Search for the cell housing the specified text and yield its (x, y) center coordinate. 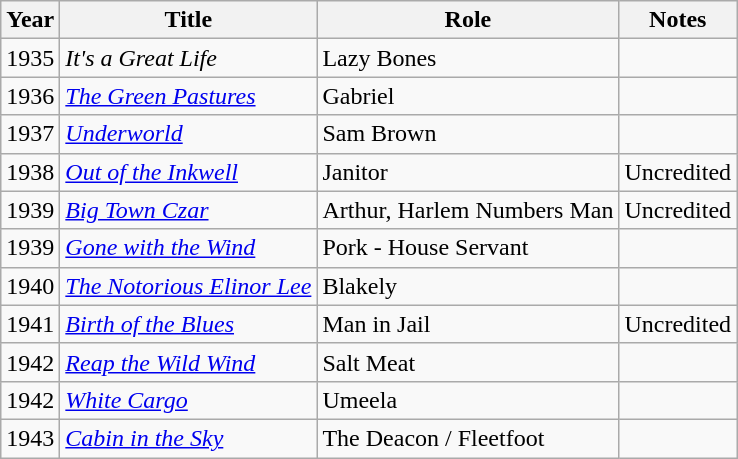
Out of the Inkwell (188, 172)
Title (188, 20)
Pork - House Servant (468, 248)
Janitor (468, 172)
Big Town Czar (188, 210)
1941 (30, 324)
Lazy Bones (468, 58)
Birth of the Blues (188, 324)
Salt Meat (468, 362)
1943 (30, 438)
Role (468, 20)
Blakely (468, 286)
Arthur, Harlem Numbers Man (468, 210)
It's a Great Life (188, 58)
The Notorious Elinor Lee (188, 286)
Year (30, 20)
The Deacon / Fleetfoot (468, 438)
1940 (30, 286)
Gabriel (468, 96)
White Cargo (188, 400)
1937 (30, 134)
Man in Jail (468, 324)
Umeela (468, 400)
Notes (678, 20)
Reap the Wild Wind (188, 362)
Gone with the Wind (188, 248)
The Green Pastures (188, 96)
Cabin in the Sky (188, 438)
1938 (30, 172)
1935 (30, 58)
1936 (30, 96)
Underworld (188, 134)
Sam Brown (468, 134)
